Extract the (X, Y) coordinate from the center of the cell holding the provided text.  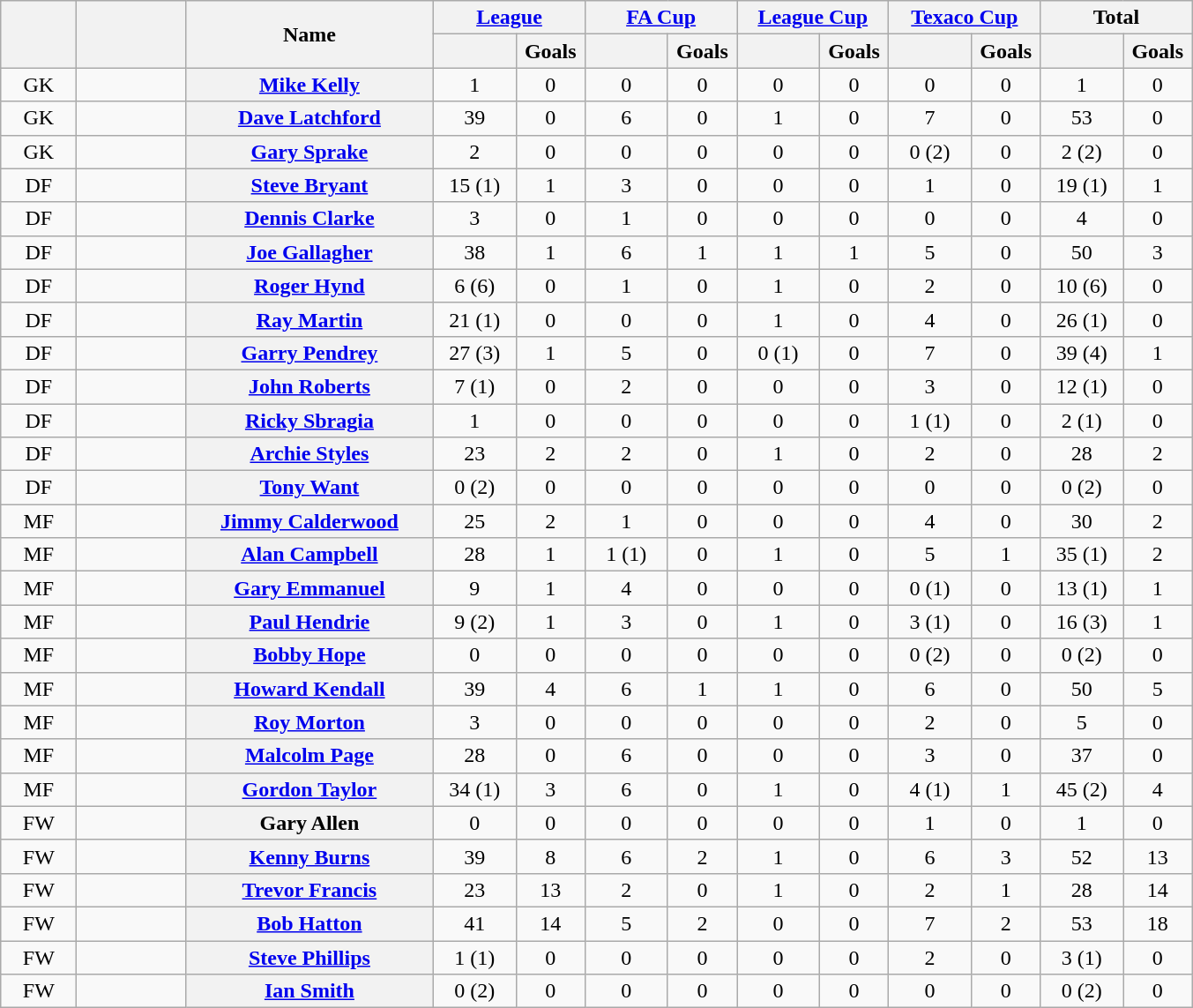
Gordon Taylor (309, 789)
Gary Emmanuel (309, 588)
4 (1) (930, 789)
35 (1) (1082, 555)
Ricky Sbragia (309, 421)
Trevor Francis (309, 890)
7 (1) (474, 386)
9 (2) (474, 622)
Total (1116, 18)
Gary Allen (309, 823)
41 (474, 923)
Name (309, 34)
Archie Styles (309, 454)
Alan Campbell (309, 555)
John Roberts (309, 386)
34 (1) (474, 789)
Dave Latchford (309, 118)
Steve Phillips (309, 957)
8 (550, 856)
Jimmy Calderwood (309, 521)
League (509, 18)
21 (1) (474, 319)
9 (474, 588)
45 (2) (1082, 789)
6 (6) (474, 286)
15 (1) (474, 185)
26 (1) (1082, 319)
FA Cup (661, 18)
18 (1159, 923)
16 (3) (1082, 622)
Malcolm Page (309, 756)
League Cup (813, 18)
13 (1) (1082, 588)
37 (1082, 756)
Roy Morton (309, 722)
2 (1) (1082, 421)
Steve Bryant (309, 185)
52 (1082, 856)
10 (6) (1082, 286)
Ray Martin (309, 319)
Garry Pendrey (309, 353)
2 (2) (1082, 152)
Texaco Cup (965, 18)
19 (1) (1082, 185)
38 (474, 252)
12 (1) (1082, 386)
Gary Sprake (309, 152)
39 (4) (1082, 353)
27 (3) (474, 353)
Joe Gallagher (309, 252)
Ian Smith (309, 991)
Kenny Burns (309, 856)
30 (1082, 521)
Dennis Clarke (309, 219)
Mike Kelly (309, 85)
Paul Hendrie (309, 622)
Tony Want (309, 488)
Howard Kendall (309, 689)
Bob Hatton (309, 923)
Bobby Hope (309, 655)
25 (474, 521)
Roger Hynd (309, 286)
